For the text-containing cell, return its midpoint in [X, Y] coordinate format. 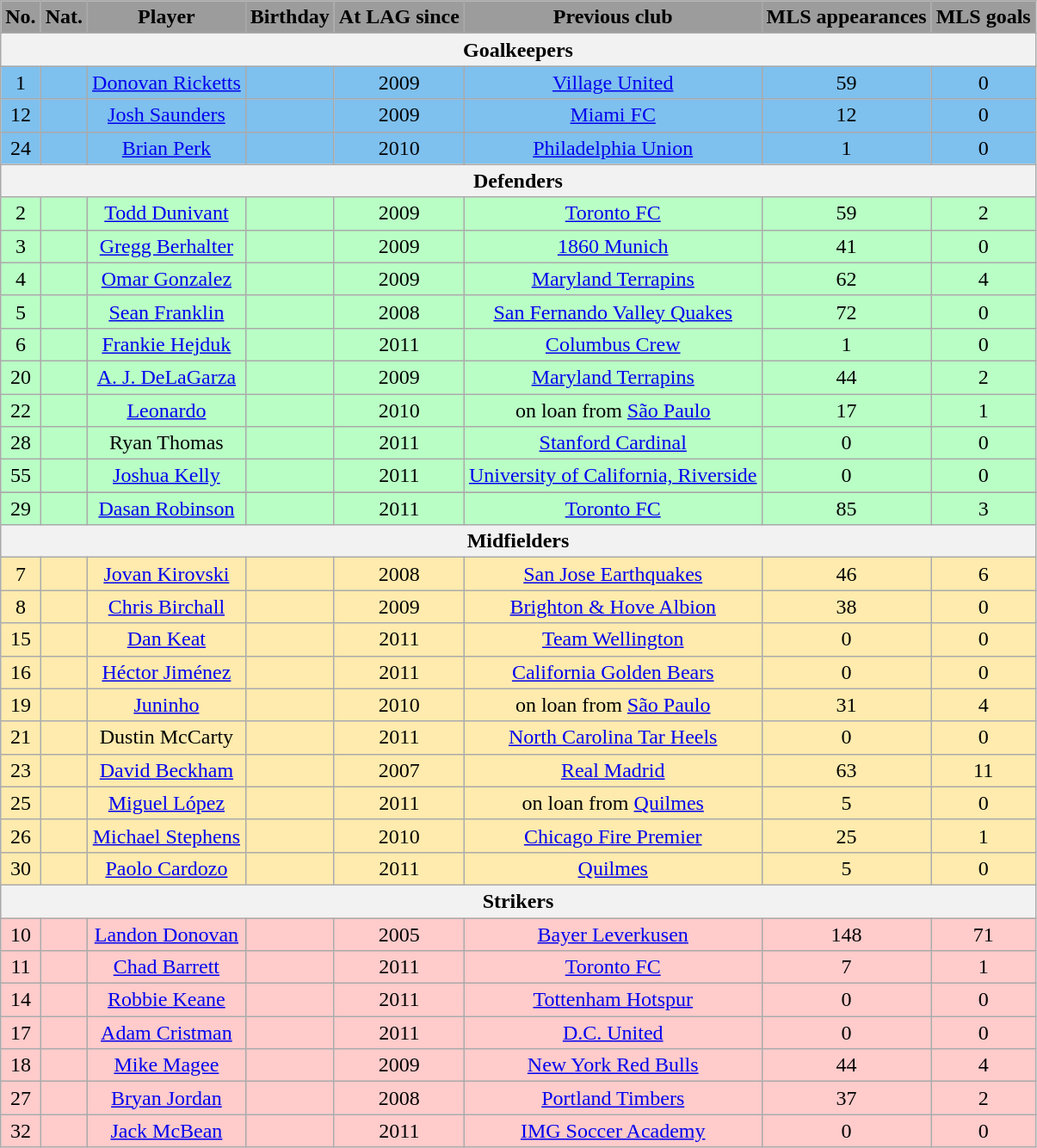
Real Madrid [613, 770]
Michael Stephens [167, 836]
38 [847, 607]
32 [21, 1131]
Todd Dunivant [167, 213]
Chicago Fire Premier [613, 836]
Nat. [64, 17]
D.C. United [613, 1033]
148 [847, 934]
Strikers [518, 901]
72 [847, 312]
19 [21, 705]
8 [21, 607]
on loan from Quilmes [613, 803]
Chris Birchall [167, 607]
Defenders [518, 181]
10 [21, 934]
21 [21, 738]
A. J. DeLaGarza [167, 377]
Joshua Kelly [167, 476]
Miguel López [167, 803]
David Beckham [167, 770]
Gregg Berhalter [167, 246]
55 [21, 476]
Leonardo [167, 410]
Dasan Robinson [167, 509]
IMG Soccer Academy [613, 1131]
Juninho [167, 705]
California Golden Bears [613, 672]
Portland Timbers [613, 1098]
1860 Munich [613, 246]
North Carolina Tar Heels [613, 738]
Columbus Crew [613, 344]
Brian Perk [167, 148]
Jovan Kirovski [167, 574]
24 [21, 148]
Dan Keat [167, 639]
Ryan Thomas [167, 443]
63 [847, 770]
At LAG since [399, 17]
20 [21, 377]
Previous club [613, 17]
26 [21, 836]
30 [21, 868]
Bryan Jordan [167, 1098]
MLS goals [983, 17]
Tottenham Hotspur [613, 1000]
Brighton & Hove Albion [613, 607]
University of California, Riverside [613, 476]
Player [167, 17]
62 [847, 279]
16 [21, 672]
Goalkeepers [518, 50]
85 [847, 509]
Josh Saunders [167, 115]
Donovan Ricketts [167, 83]
Quilmes [613, 868]
27 [21, 1098]
Team Wellington [613, 639]
Village United [613, 83]
Omar Gonzalez [167, 279]
Frankie Hejduk [167, 344]
Stanford Cardinal [613, 443]
Midfielders [518, 541]
46 [847, 574]
14 [21, 1000]
MLS appearances [847, 17]
28 [21, 443]
Sean Franklin [167, 312]
15 [21, 639]
23 [21, 770]
2005 [399, 934]
29 [21, 509]
22 [21, 410]
Jack McBean [167, 1131]
71 [983, 934]
2007 [399, 770]
41 [847, 246]
Héctor Jiménez [167, 672]
Mike Magee [167, 1065]
Philadelphia Union [613, 148]
No. [21, 17]
Dustin McCarty [167, 738]
Miami FC [613, 115]
Birthday [289, 17]
Chad Barrett [167, 967]
18 [21, 1065]
New York Red Bulls [613, 1065]
31 [847, 705]
San Fernando Valley Quakes [613, 312]
Adam Cristman [167, 1033]
Robbie Keane [167, 1000]
37 [847, 1098]
Landon Donovan [167, 934]
San Jose Earthquakes [613, 574]
Paolo Cardozo [167, 868]
Bayer Leverkusen [613, 934]
